Pinpoint the cell where the given text exists, returning its [x, y] midpoint coordinate. 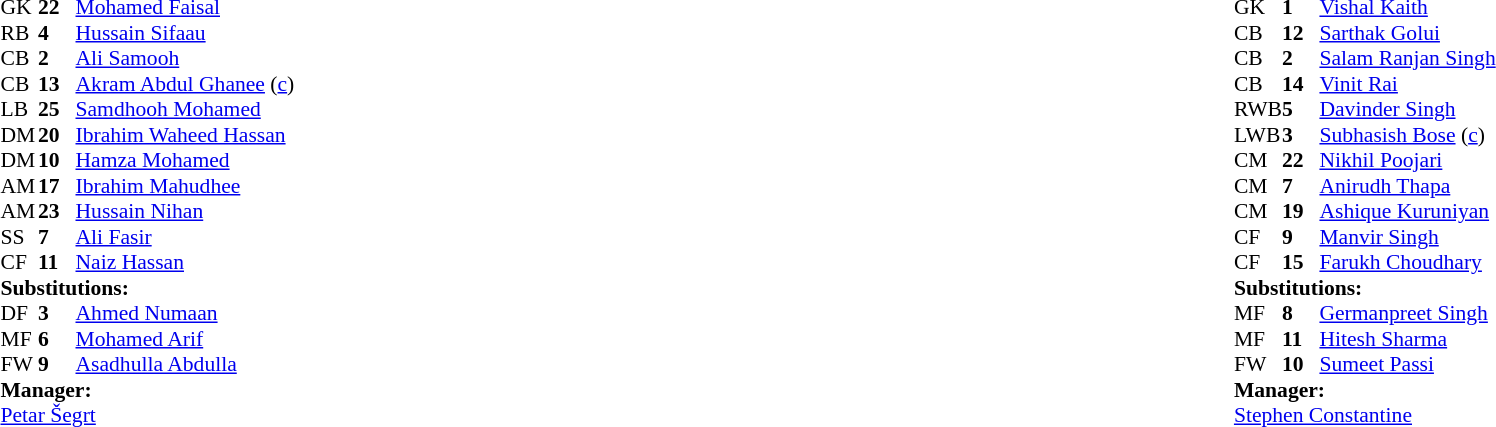
Farukh Choudhary [1407, 263]
Hussain Nihan [186, 211]
Vinit Rai [1407, 84]
15 [1301, 263]
Anirudh Thapa [1407, 186]
Ali Fasir [186, 237]
Germanpreet Singh [1407, 313]
Mohamed Arif [186, 339]
RB [19, 33]
Sarthak Golui [1407, 33]
Ali Samooh [186, 59]
23 [57, 211]
17 [57, 186]
6 [57, 339]
Davinder Singh [1407, 109]
LB [19, 109]
Akram Abdul Ghanee (c) [186, 84]
Hitesh Sharma [1407, 339]
Subhasish Bose (c) [1407, 135]
Salam Ranjan Singh [1407, 59]
Ashique Kuruniyan [1407, 211]
Ibrahim Waheed Hassan [186, 135]
12 [1301, 33]
8 [1301, 313]
5 [1301, 109]
20 [57, 135]
19 [1301, 211]
SS [19, 237]
14 [1301, 84]
Sumeet Passi [1407, 365]
Asadhulla Abdulla [186, 365]
4 [57, 33]
Manvir Singh [1407, 237]
RWB [1258, 109]
Ahmed Numaan [186, 313]
Naiz Hassan [186, 263]
Ibrahim Mahudhee [186, 186]
DF [19, 313]
Hussain Sifaau [186, 33]
LWB [1258, 135]
22 [1301, 161]
13 [57, 84]
Samdhooh Mohamed [186, 109]
25 [57, 109]
Nikhil Poojari [1407, 161]
Hamza Mohamed [186, 161]
